Extract the (x, y) coordinate from the center of the cell holding the provided text.  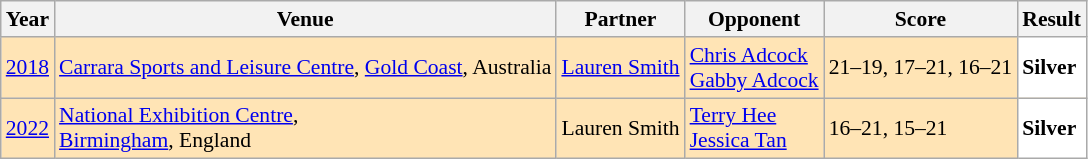
2018 (28, 68)
Chris Adcock Gabby Adcock (754, 68)
2022 (28, 128)
Result (1052, 19)
Terry Hee Jessica Tan (754, 128)
Opponent (754, 19)
16–21, 15–21 (921, 128)
Score (921, 19)
Venue (305, 19)
Partner (620, 19)
Year (28, 19)
Carrara Sports and Leisure Centre, Gold Coast, Australia (305, 68)
National Exhibition Centre,Birmingham, England (305, 128)
21–19, 17–21, 16–21 (921, 68)
